Output the (X, Y) coordinate of the center of the cell containing the given text.  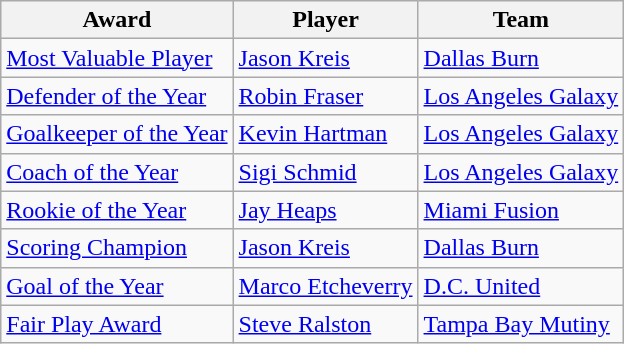
Player (326, 20)
Fair Play Award (117, 324)
Jay Heaps (326, 210)
Scoring Champion (117, 248)
Award (117, 20)
D.C. United (521, 286)
Rookie of the Year (117, 210)
Goal of the Year (117, 286)
Marco Etcheverry (326, 286)
Kevin Hartman (326, 134)
Coach of the Year (117, 172)
Sigi Schmid (326, 172)
Miami Fusion (521, 210)
Steve Ralston (326, 324)
Team (521, 20)
Most Valuable Player (117, 58)
Tampa Bay Mutiny (521, 324)
Robin Fraser (326, 96)
Defender of the Year (117, 96)
Goalkeeper of the Year (117, 134)
